Pinpoint the cell where the given text exists, returning its (x, y) midpoint coordinate. 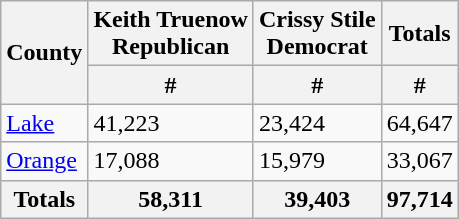
23,424 (317, 123)
15,979 (317, 161)
County (44, 52)
Orange (44, 161)
64,647 (420, 123)
97,714 (420, 199)
41,223 (171, 123)
Lake (44, 123)
Crissy StileDemocrat (317, 34)
Keith TruenowRepublican (171, 34)
58,311 (171, 199)
39,403 (317, 199)
33,067 (420, 161)
17,088 (171, 161)
